Locate the cell with the specified text and output its [X, Y] center coordinate. 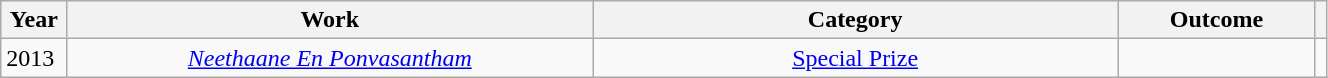
Outcome [1217, 20]
2013 [34, 58]
Special Prize [856, 58]
Neethaane En Ponvasantham [330, 58]
Work [330, 20]
Category [856, 20]
Year [34, 20]
